Capture the cell that displays the provided text and extract its (X, Y) central coordinate. 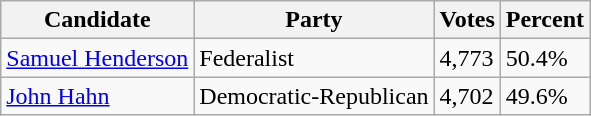
Federalist (314, 58)
Party (314, 20)
4,702 (467, 96)
50.4% (544, 58)
Samuel Henderson (98, 58)
Candidate (98, 20)
John Hahn (98, 96)
Percent (544, 20)
Votes (467, 20)
4,773 (467, 58)
Democratic-Republican (314, 96)
49.6% (544, 96)
